Scan for the cell matching the given text and deliver its [X, Y] coordinate at center. 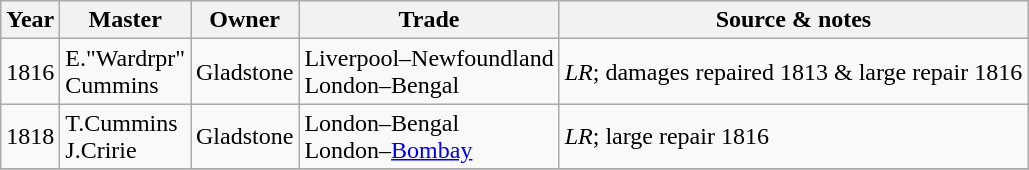
1816 [30, 72]
Master [126, 20]
Trade [429, 20]
T.CumminsJ.Cririe [126, 136]
LR; large repair 1816 [793, 136]
Source & notes [793, 20]
E."Wardrpr"Cummins [126, 72]
London–BengalLondon–Bombay [429, 136]
LR; damages repaired 1813 & large repair 1816 [793, 72]
Year [30, 20]
1818 [30, 136]
Owner [244, 20]
Liverpool–NewfoundlandLondon–Bengal [429, 72]
